Return (x, y) of the center of cell containing provided text 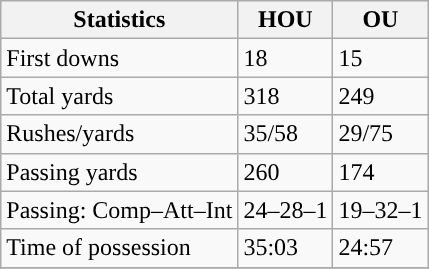
260 (286, 172)
24:57 (380, 248)
18 (286, 58)
Statistics (120, 20)
29/75 (380, 134)
19–32–1 (380, 210)
Passing: Comp–Att–Int (120, 210)
35/58 (286, 134)
HOU (286, 20)
First downs (120, 58)
24–28–1 (286, 210)
Rushes/yards (120, 134)
Time of possession (120, 248)
318 (286, 96)
Total yards (120, 96)
35:03 (286, 248)
15 (380, 58)
Passing yards (120, 172)
249 (380, 96)
174 (380, 172)
OU (380, 20)
